Identify which cell holds the provided text, then report its [X, Y] central coordinate. 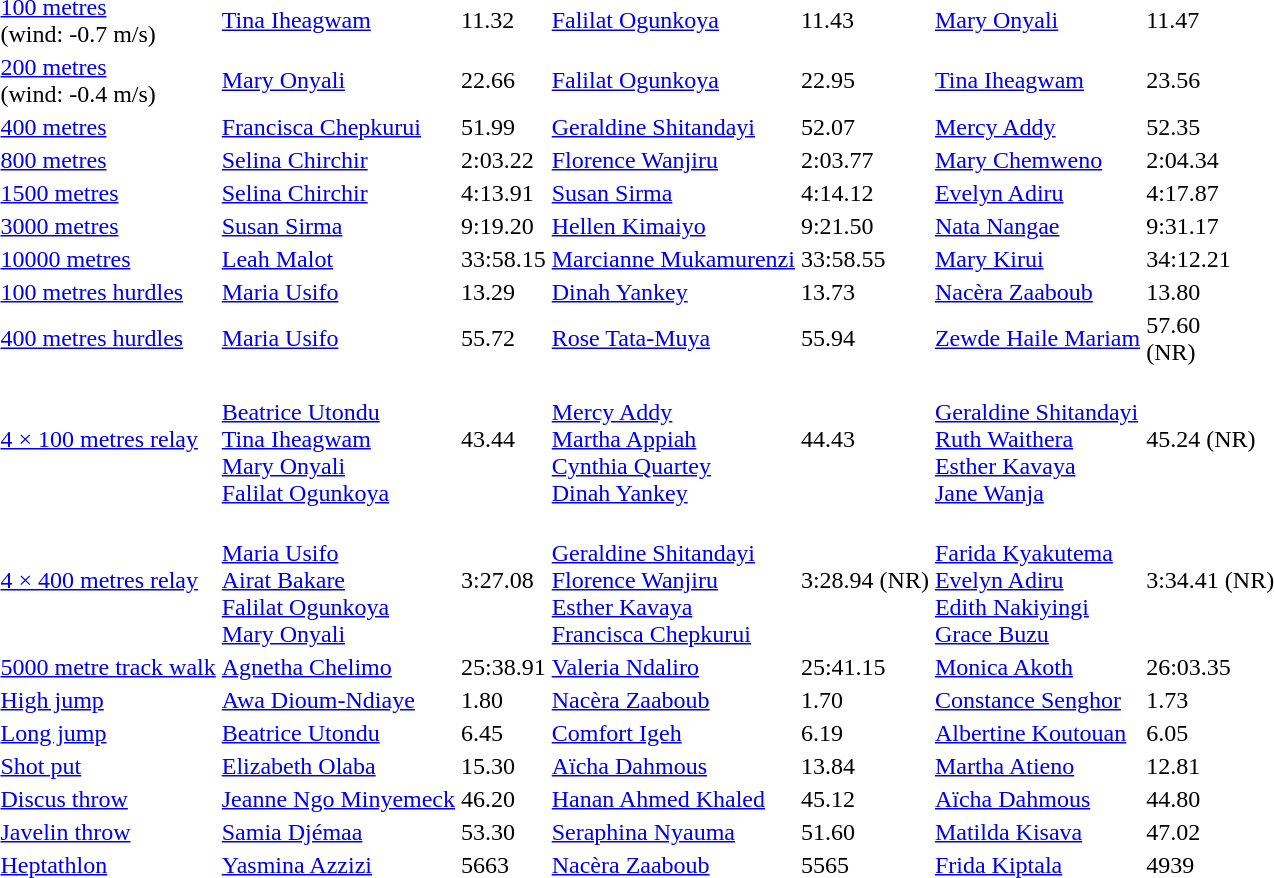
Mary Onyali [338, 80]
1.80 [504, 700]
1.70 [864, 700]
Hanan Ahmed Khaled [673, 799]
Mary Chemweno [1037, 160]
Evelyn Adiru [1037, 193]
9:21.50 [864, 226]
22.66 [504, 80]
52.07 [864, 127]
Comfort Igeh [673, 733]
Geraldine ShitandayiRuth WaitheraEsther KavayaJane Wanja [1037, 439]
13.84 [864, 766]
Mercy AddyMartha AppiahCynthia QuarteyDinah Yankey [673, 439]
Tina Iheagwam [1037, 80]
51.99 [504, 127]
3:28.94 (NR) [864, 580]
51.60 [864, 832]
Geraldine Shitandayi [673, 127]
Rose Tata-Muya [673, 338]
Albertine Koutouan [1037, 733]
6.19 [864, 733]
46.20 [504, 799]
Leah Malot [338, 259]
Dinah Yankey [673, 292]
Awa Dioum-Ndiaye [338, 700]
Zewde Haile Mariam [1037, 338]
Hellen Kimaiyo [673, 226]
Agnetha Chelimo [338, 667]
33:58.55 [864, 259]
53.30 [504, 832]
Marcianne Mukamurenzi [673, 259]
Martha Atieno [1037, 766]
Mercy Addy [1037, 127]
Constance Senghor [1037, 700]
Monica Akoth [1037, 667]
Valeria Ndaliro [673, 667]
Beatrice Utondu [338, 733]
9:19.20 [504, 226]
3:27.08 [504, 580]
15.30 [504, 766]
Maria UsifoAirat BakareFalilat OgunkoyaMary Onyali [338, 580]
44.43 [864, 439]
Beatrice UtonduTina IheagwamMary OnyaliFalilat Ogunkoya [338, 439]
2:03.77 [864, 160]
Falilat Ogunkoya [673, 80]
Florence Wanjiru [673, 160]
6.45 [504, 733]
55.72 [504, 338]
13.73 [864, 292]
Farida KyakutemaEvelyn AdiruEdith NakiyingiGrace Buzu [1037, 580]
45.12 [864, 799]
13.29 [504, 292]
Matilda Kisava [1037, 832]
43.44 [504, 439]
2:03.22 [504, 160]
Jeanne Ngo Minyemeck [338, 799]
Seraphina Nyauma [673, 832]
55.94 [864, 338]
4:13.91 [504, 193]
25:41.15 [864, 667]
Samia Djémaa [338, 832]
Francisca Chepkurui [338, 127]
33:58.15 [504, 259]
Geraldine ShitandayiFlorence WanjiruEsther KavayaFrancisca Chepkurui [673, 580]
4:14.12 [864, 193]
25:38.91 [504, 667]
22.95 [864, 80]
Elizabeth Olaba [338, 766]
Mary Kirui [1037, 259]
Nata Nangae [1037, 226]
